Return the (X, Y) coordinate for the center point of the cell that contains the specified text.  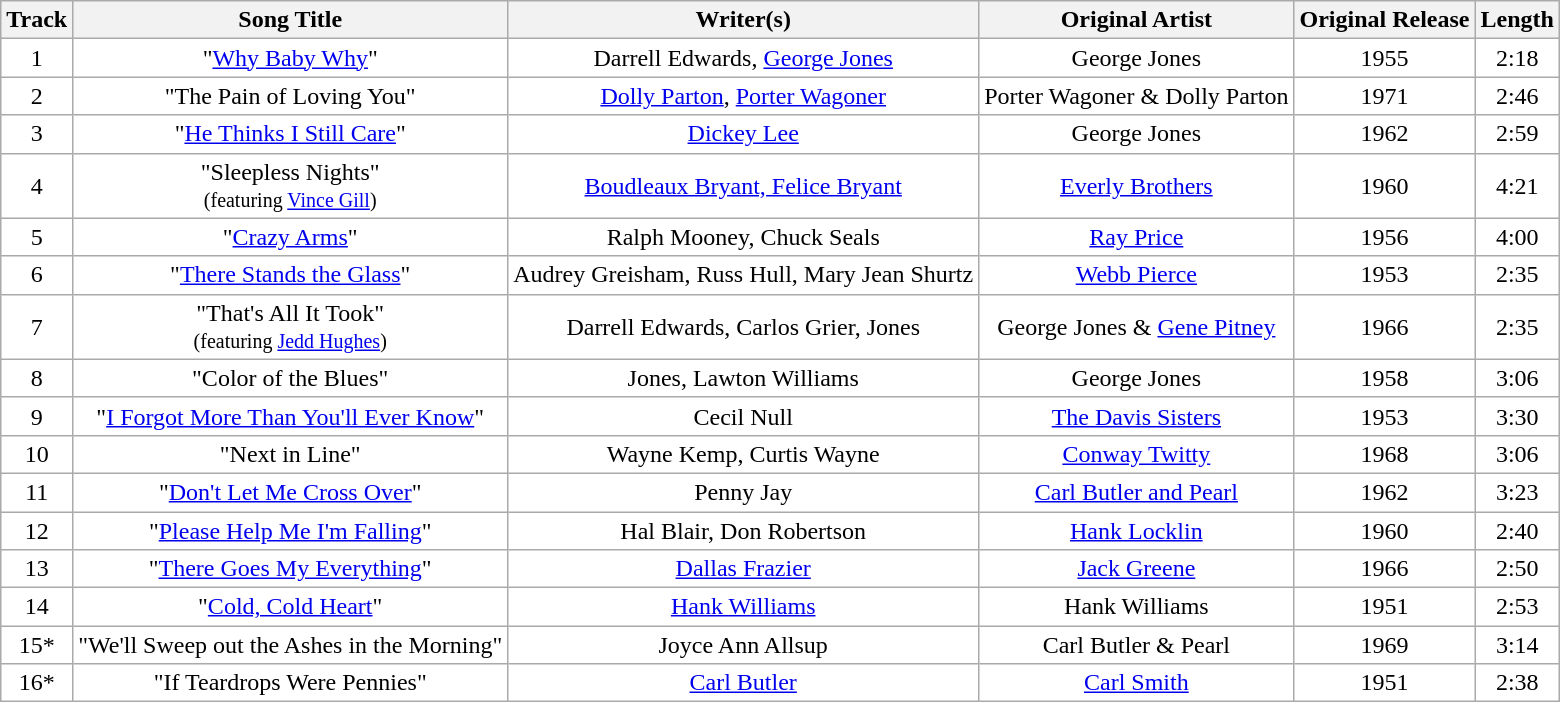
"If Teardrops Were Pennies" (290, 683)
16* (37, 683)
13 (37, 569)
Dallas Frazier (744, 569)
9 (37, 416)
4 (37, 186)
"I Forgot More Than You'll Ever Know" (290, 416)
2:50 (1517, 569)
11 (37, 492)
Boudleaux Bryant, Felice Bryant (744, 186)
"We'll Sweep out the Ashes in the Morning" (290, 645)
The Davis Sisters (1136, 416)
"Cold, Cold Heart" (290, 607)
Hank Locklin (1136, 531)
6 (37, 275)
"Crazy Arms" (290, 237)
Everly Brothers (1136, 186)
George Jones & Gene Pitney (1136, 326)
"Color of the Blues" (290, 378)
Carl Butler and Pearl (1136, 492)
Song Title (290, 20)
8 (37, 378)
Length (1517, 20)
7 (37, 326)
1968 (1384, 454)
2:53 (1517, 607)
1969 (1384, 645)
Carl Butler (744, 683)
Writer(s) (744, 20)
4:00 (1517, 237)
1956 (1384, 237)
Wayne Kemp, Curtis Wayne (744, 454)
Track (37, 20)
3:14 (1517, 645)
2:40 (1517, 531)
10 (37, 454)
Original Release (1384, 20)
Porter Wagoner & Dolly Parton (1136, 96)
12 (37, 531)
Original Artist (1136, 20)
Darrell Edwards, George Jones (744, 58)
Ray Price (1136, 237)
"Please Help Me I'm Falling" (290, 531)
1955 (1384, 58)
3 (37, 134)
Joyce Ann Allsup (744, 645)
1971 (1384, 96)
Conway Twitty (1136, 454)
3:23 (1517, 492)
2:18 (1517, 58)
"The Pain of Loving You" (290, 96)
4:21 (1517, 186)
Jack Greene (1136, 569)
Carl Smith (1136, 683)
Dickey Lee (744, 134)
3:30 (1517, 416)
"There Stands the Glass" (290, 275)
"Why Baby Why" (290, 58)
"Sleepless Nights"(featuring Vince Gill) (290, 186)
Webb Pierce (1136, 275)
2 (37, 96)
Penny Jay (744, 492)
"There Goes My Everything" (290, 569)
5 (37, 237)
Carl Butler & Pearl (1136, 645)
1 (37, 58)
Hal Blair, Don Robertson (744, 531)
"He Thinks I Still Care" (290, 134)
15* (37, 645)
14 (37, 607)
Ralph Mooney, Chuck Seals (744, 237)
2:38 (1517, 683)
2:59 (1517, 134)
Cecil Null (744, 416)
Jones, Lawton Williams (744, 378)
Audrey Greisham, Russ Hull, Mary Jean Shurtz (744, 275)
Darrell Edwards, Carlos Grier, Jones (744, 326)
"That's All It Took"(featuring Jedd Hughes) (290, 326)
"Don't Let Me Cross Over" (290, 492)
"Next in Line" (290, 454)
1958 (1384, 378)
2:46 (1517, 96)
Dolly Parton, Porter Wagoner (744, 96)
